Find where the given text appears and provide that cell's center as [x, y] coordinate. 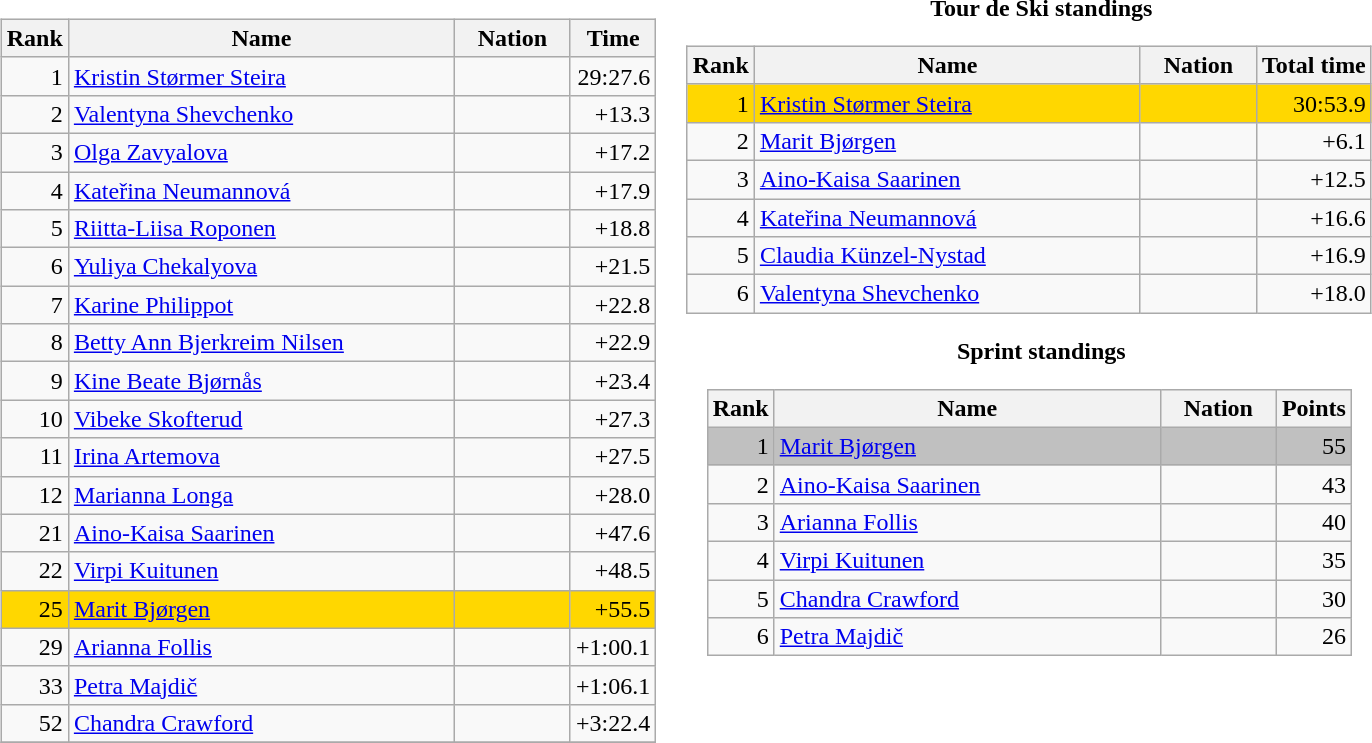
+18.8 [612, 229]
26 [1314, 637]
Total time [1314, 65]
12 [34, 495]
Time [612, 38]
30 [1314, 599]
+16.9 [1314, 256]
25 [34, 609]
+21.5 [612, 267]
10 [34, 419]
43 [1314, 484]
+1:06.1 [612, 685]
+27.5 [612, 457]
+48.5 [612, 571]
Riitta-Liisa Roponen [261, 229]
21 [34, 533]
+22.9 [612, 343]
29 [34, 647]
Points [1314, 408]
+18.0 [1314, 294]
+16.6 [1314, 217]
33 [34, 685]
+1:00.1 [612, 647]
30:53.9 [1314, 103]
+22.8 [612, 305]
+13.3 [612, 114]
Kine Beate Bjørnås [261, 381]
Marianna Longa [261, 495]
+17.2 [612, 152]
+27.3 [612, 419]
8 [34, 343]
+47.6 [612, 533]
+12.5 [1314, 179]
40 [1314, 522]
+3:22.4 [612, 723]
52 [34, 723]
+23.4 [612, 381]
11 [34, 457]
9 [34, 381]
22 [34, 571]
+17.9 [612, 191]
+28.0 [612, 495]
Vibeke Skofterud [261, 419]
Olga Zavyalova [261, 152]
Claudia Künzel-Nystad [947, 256]
35 [1314, 560]
Betty Ann Bjerkreim Nilsen [261, 343]
7 [34, 305]
Karine Philippot [261, 305]
Irina Artemova [261, 457]
55 [1314, 446]
+55.5 [612, 609]
29:27.6 [612, 76]
Yuliya Chekalyova [261, 267]
+6.1 [1314, 141]
